Pinpoint the cell where the given text exists, returning its [X, Y] midpoint coordinate. 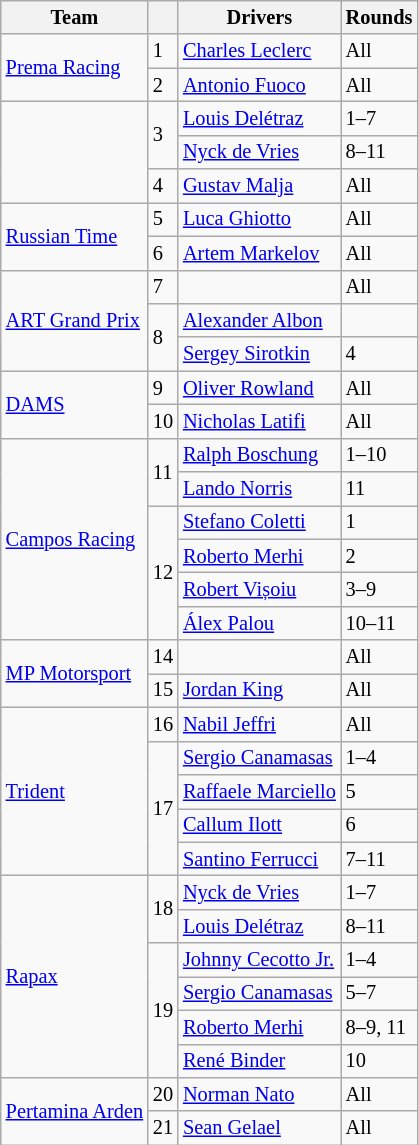
ART Grand Prix [74, 320]
Stefano Coletti [260, 522]
Drivers [260, 17]
3–9 [380, 589]
Gustav Malja [260, 186]
12 [163, 572]
Campos Racing [74, 539]
Prema Racing [74, 68]
Robert Vișoiu [260, 589]
10–11 [380, 623]
Lando Norris [260, 489]
Trident [74, 791]
Álex Palou [260, 623]
Pertamina Arden [74, 1110]
15 [163, 690]
8 [163, 336]
5–7 [380, 993]
Nicholas Latifi [260, 421]
19 [163, 1010]
17 [163, 808]
Rapax [74, 976]
Ralph Boschung [260, 455]
Charles Leclerc [260, 51]
16 [163, 724]
Artem Markelov [260, 253]
8–9, 11 [380, 1027]
Luca Ghiotto [260, 219]
20 [163, 1094]
Team [74, 17]
7–11 [380, 859]
Johnny Cecotto Jr. [260, 960]
DAMS [74, 404]
21 [163, 1128]
René Binder [260, 1061]
18 [163, 908]
Raffaele Marciello [260, 791]
14 [163, 657]
Callum Ilott [260, 825]
Nabil Jeffri [260, 724]
7 [163, 287]
Russian Time [74, 236]
Norman Nato [260, 1094]
Sergey Sirotkin [260, 354]
Jordan King [260, 690]
Oliver Rowland [260, 388]
Antonio Fuoco [260, 85]
Rounds [380, 17]
Alexander Albon [260, 320]
MP Motorsport [74, 674]
3 [163, 134]
Sean Gelael [260, 1128]
Santino Ferrucci [260, 859]
9 [163, 388]
1–10 [380, 455]
